Pinpoint the cell where the given text exists, returning its (X, Y) midpoint coordinate. 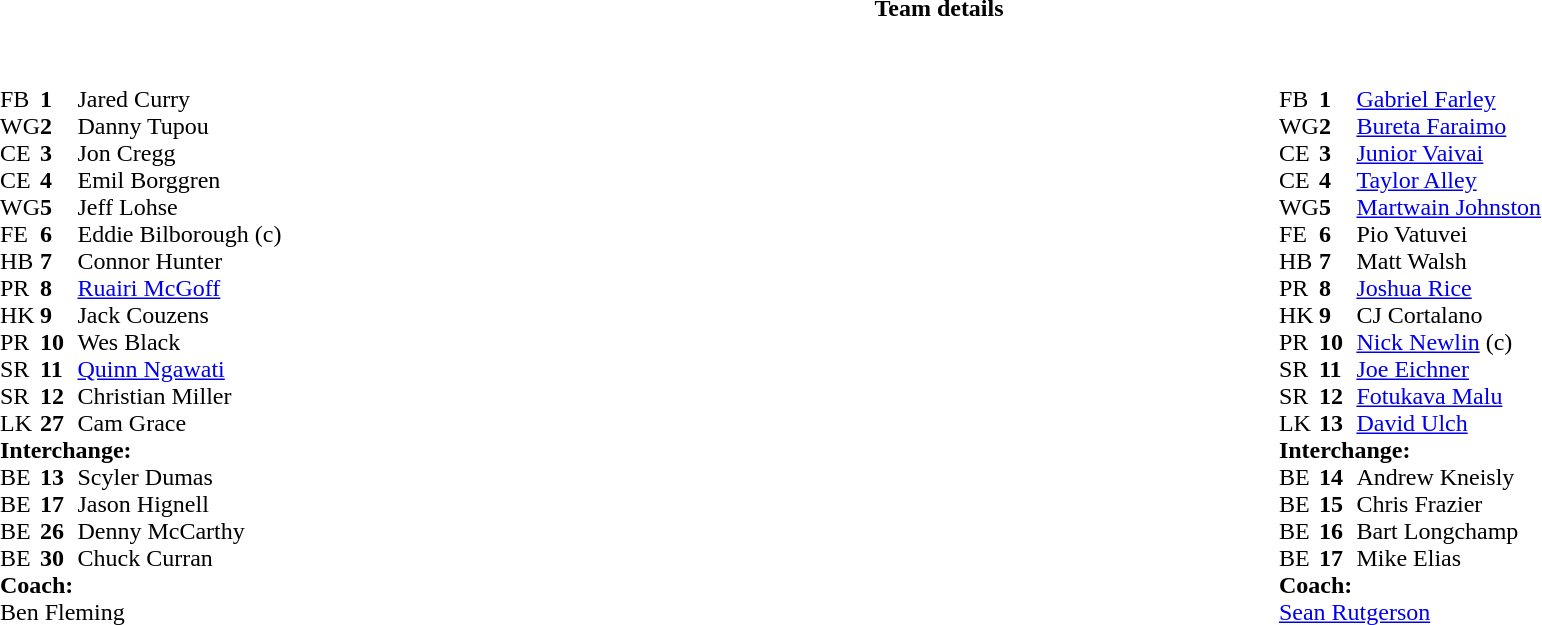
Danny Tupou (179, 126)
Emil Borggren (179, 180)
Junior Vaivai (1448, 154)
26 (59, 532)
David Ulch (1448, 424)
Denny McCarthy (179, 532)
Bureta Faraimo (1448, 126)
Mike Elias (1448, 558)
Taylor Alley (1448, 180)
Bart Longchamp (1448, 532)
Jeff Lohse (179, 208)
Martwain Johnston (1448, 208)
16 (1338, 532)
30 (59, 558)
Connor Hunter (179, 262)
Jared Curry (179, 100)
Christian Miller (179, 396)
Jon Cregg (179, 154)
Pio Vatuvei (1448, 234)
Cam Grace (179, 424)
CJ Cortalano (1448, 316)
27 (59, 424)
Jason Hignell (179, 504)
Ruairi McGoff (179, 288)
Wes Black (179, 342)
Nick Newlin (c) (1448, 342)
Andrew Kneisly (1448, 478)
Scyler Dumas (179, 478)
Joshua Rice (1448, 288)
Joe Eichner (1448, 370)
Eddie Bilborough (c) (179, 234)
Gabriel Farley (1448, 100)
Chris Frazier (1448, 504)
Fotukava Malu (1448, 396)
Jack Couzens (179, 316)
Chuck Curran (179, 558)
Quinn Ngawati (179, 370)
15 (1338, 504)
14 (1338, 478)
Matt Walsh (1448, 262)
